Extract the (x, y) coordinate from the center of the cell holding the provided text.  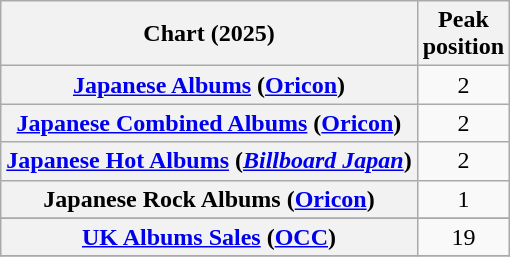
Japanese Rock Albums (Oricon) (209, 199)
Japanese Combined Albums (Oricon) (209, 123)
Japanese Hot Albums (Billboard Japan) (209, 161)
UK Albums Sales (OCC) (209, 237)
Peakposition (463, 34)
1 (463, 199)
19 (463, 237)
Chart (2025) (209, 34)
Japanese Albums (Oricon) (209, 85)
